Return the (X, Y) coordinate for the center point of the cell that contains the specified text.  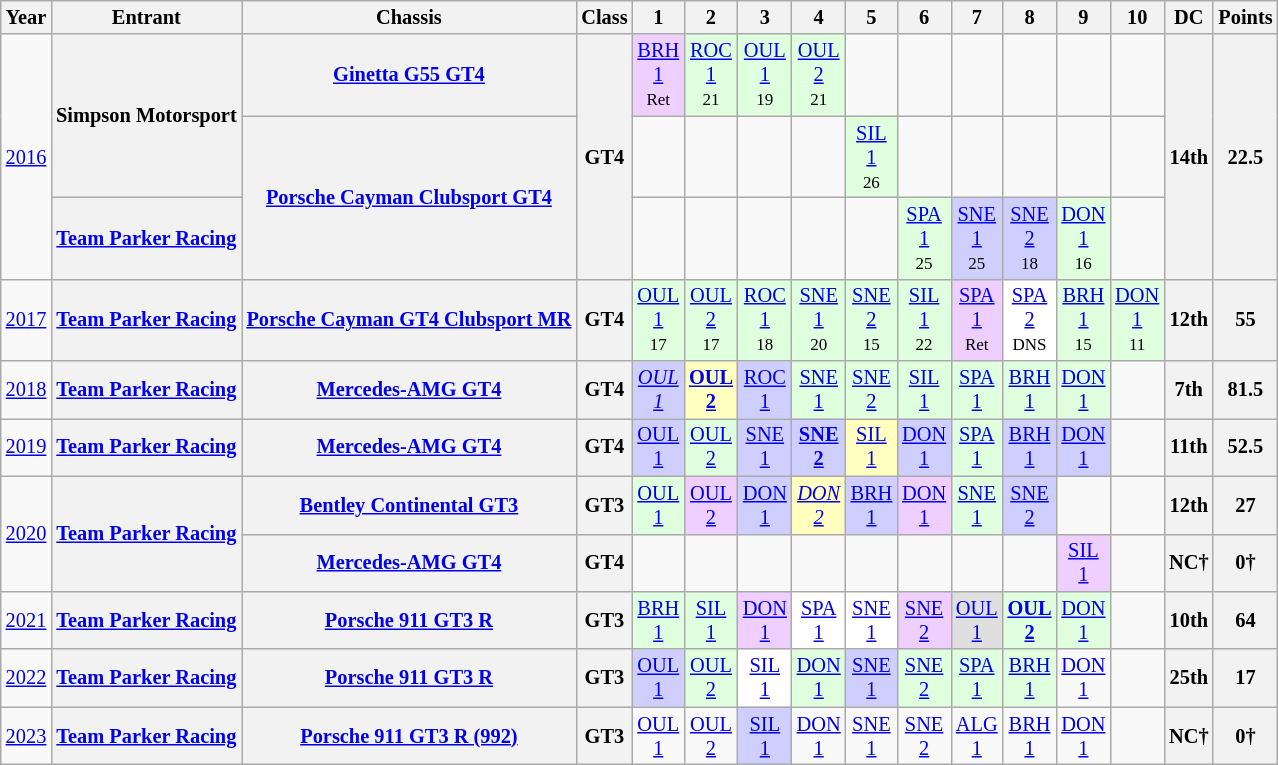
14th (1188, 156)
DON2 (819, 505)
2019 (26, 447)
27 (1245, 505)
ROC121 (711, 75)
11th (1188, 447)
Bentley Continental GT3 (410, 505)
2018 (26, 390)
SNE215 (872, 320)
DON111 (1137, 320)
ROC118 (765, 320)
SPA125 (924, 238)
64 (1245, 620)
SNE120 (819, 320)
3 (765, 17)
7th (1188, 390)
52.5 (1245, 447)
DON116 (1083, 238)
55 (1245, 320)
OUL117 (658, 320)
25th (1188, 678)
Ginetta G55 GT4 (410, 75)
Class (604, 17)
2021 (26, 620)
2 (711, 17)
2022 (26, 678)
Simpson Motorsport (146, 116)
Chassis (410, 17)
2020 (26, 534)
17 (1245, 678)
22.5 (1245, 156)
ALG1 (977, 736)
SPA1Ret (977, 320)
Points (1245, 17)
Entrant (146, 17)
81.5 (1245, 390)
Year (26, 17)
Porsche Cayman GT4 Clubsport MR (410, 320)
10 (1137, 17)
4 (819, 17)
9 (1083, 17)
Porsche 911 GT3 R (992) (410, 736)
OUL119 (765, 75)
SIL122 (924, 320)
5 (872, 17)
2017 (26, 320)
Porsche Cayman Clubsport GT4 (410, 198)
6 (924, 17)
8 (1030, 17)
2016 (26, 156)
SNE125 (977, 238)
7 (977, 17)
SNE218 (1030, 238)
ROC1 (765, 390)
DC (1188, 17)
SPA2DNS (1030, 320)
BRH1Ret (658, 75)
2023 (26, 736)
OUL221 (819, 75)
1 (658, 17)
BRH115 (1083, 320)
OUL217 (711, 320)
SIL126 (872, 157)
10th (1188, 620)
